Pinpoint the cell where the given text exists, returning its [x, y] midpoint coordinate. 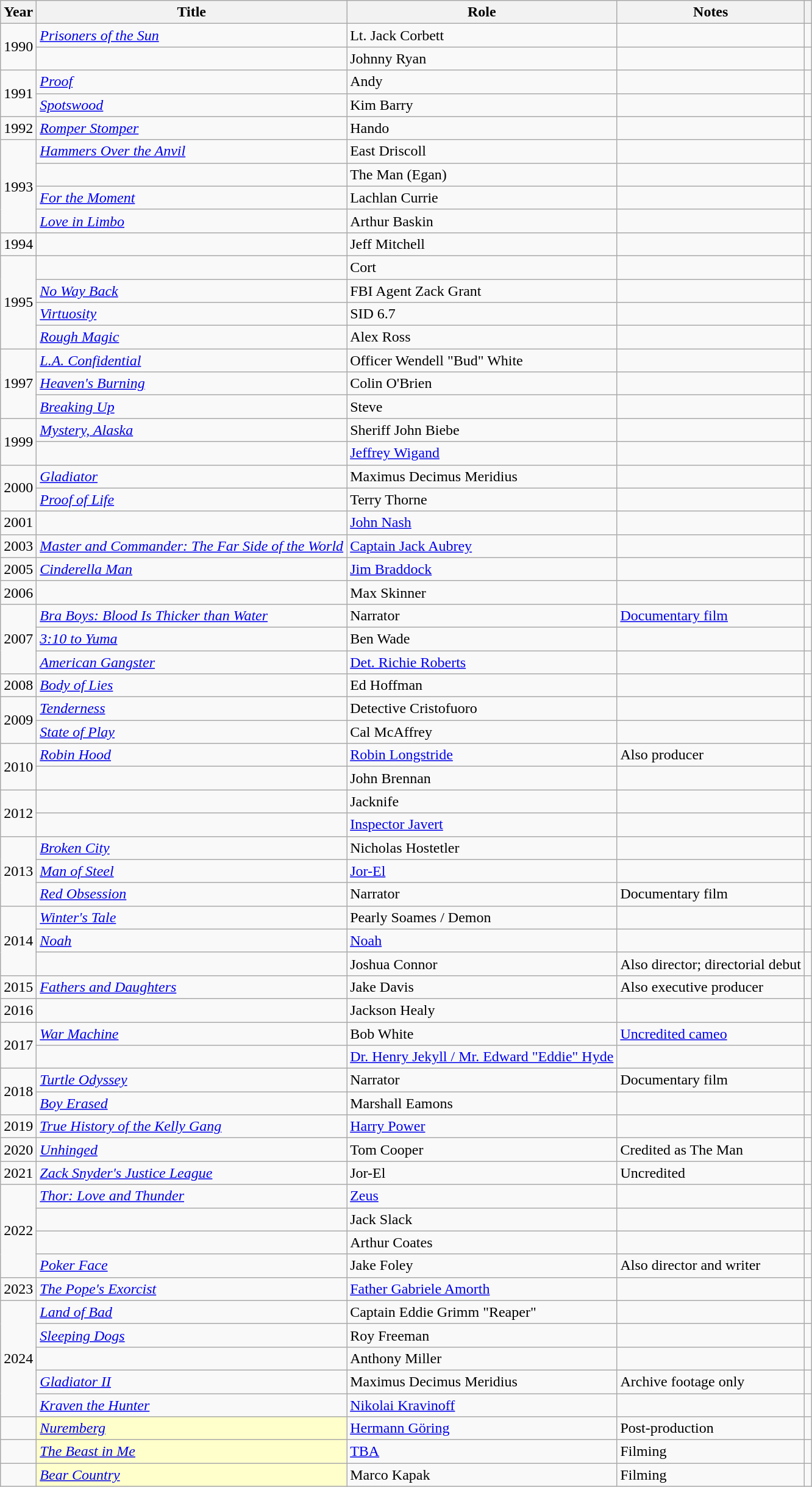
Captain Eddie Grimm "Reaper" [482, 1312]
Harry Power [482, 1127]
2008 [18, 686]
Sheriff John Biebe [482, 430]
2001 [18, 523]
2016 [18, 1010]
Pearly Soames / Demon [482, 917]
Mystery, Alaska [191, 430]
Steve [482, 407]
Tom Cooper [482, 1150]
Broken City [191, 848]
2015 [18, 987]
Jeff Mitchell [482, 244]
Proof [191, 82]
2022 [18, 1231]
Spotswood [191, 105]
Marshall Eamons [482, 1103]
Jim Braddock [482, 569]
Alex Ross [482, 337]
1992 [18, 128]
2006 [18, 592]
Red Obsession [191, 894]
Robin Hood [191, 755]
The Pope's Exorcist [191, 1289]
Jake Foley [482, 1266]
Winter's Tale [191, 917]
Arthur Coates [482, 1242]
For the Moment [191, 198]
Unhinged [191, 1150]
Lachlan Currie [482, 198]
Detective Cristofuoro [482, 709]
1997 [18, 384]
Dr. Henry Jekyll / Mr. Edward "Eddie" Hyde [482, 1057]
Anthony Miller [482, 1358]
Max Skinner [482, 592]
Fathers and Daughters [191, 987]
L.A. Confidential [191, 360]
2021 [18, 1173]
Prisoners of the Sun [191, 35]
Nikolai Kravinoff [482, 1405]
Inspector Javert [482, 825]
Rough Magic [191, 337]
1994 [18, 244]
Boy Erased [191, 1103]
Jackson Healy [482, 1010]
Terry Thorne [482, 500]
2010 [18, 767]
Marco Kapak [482, 1475]
Arthur Baskin [482, 221]
Johnny Ryan [482, 59]
Hermann Göring [482, 1428]
Body of Lies [191, 686]
Andy [482, 82]
Bear Country [191, 1475]
2020 [18, 1150]
Father Gabriele Amorth [482, 1289]
Jeffrey Wigand [482, 453]
1990 [18, 47]
Land of Bad [191, 1312]
1995 [18, 302]
Kraven the Hunter [191, 1405]
2012 [18, 813]
2024 [18, 1358]
Gladiator II [191, 1381]
Proof of Life [191, 500]
John Brennan [482, 778]
Also director; directorial debut [711, 964]
2023 [18, 1289]
3:10 to Yuma [191, 639]
Cort [482, 267]
Robin Longstride [482, 755]
2019 [18, 1127]
Jack Slack [482, 1219]
FBI Agent Zack Grant [482, 291]
Archive footage only [711, 1381]
True History of the Kelly Gang [191, 1127]
Also director and writer [711, 1266]
SID 6.7 [482, 314]
Credited as The Man [711, 1150]
Zack Snyder's Justice League [191, 1173]
Uncredited [711, 1173]
Sleeping Dogs [191, 1335]
Cal McAffrey [482, 732]
2000 [18, 488]
Hammers Over the Anvil [191, 151]
American Gangster [191, 662]
2007 [18, 639]
Captain Jack Aubrey [482, 546]
Also executive producer [711, 987]
The Beast in Me [191, 1452]
1993 [18, 186]
2013 [18, 871]
Bra Boys: Blood Is Thicker than Water [191, 615]
Jacknife [482, 801]
Tenderness [191, 709]
2018 [18, 1092]
2003 [18, 546]
Jake Davis [482, 987]
Year [18, 12]
Title [191, 12]
Zeus [482, 1196]
Colin O'Brien [482, 384]
War Machine [191, 1034]
Kim Barry [482, 105]
Roy Freeman [482, 1335]
The Man (Egan) [482, 174]
Cinderella Man [191, 569]
Also producer [711, 755]
Love in Limbo [191, 221]
Bob White [482, 1034]
Hando [482, 128]
TBA [482, 1452]
Virtuosity [191, 314]
Lt. Jack Corbett [482, 35]
2014 [18, 941]
Poker Face [191, 1266]
2017 [18, 1045]
1999 [18, 442]
State of Play [191, 732]
Man of Steel [191, 871]
Thor: Love and Thunder [191, 1196]
Breaking Up [191, 407]
Master and Commander: The Far Side of the World [191, 546]
Heaven's Burning [191, 384]
2005 [18, 569]
2009 [18, 720]
Post-production [711, 1428]
Romper Stomper [191, 128]
John Nash [482, 523]
Nuremberg [191, 1428]
Notes [711, 12]
No Way Back [191, 291]
Joshua Connor [482, 964]
Gladiator [191, 476]
Ben Wade [482, 639]
Det. Richie Roberts [482, 662]
Officer Wendell "Bud" White [482, 360]
Role [482, 12]
Ed Hoffman [482, 686]
Uncredited cameo [711, 1034]
1991 [18, 93]
Nicholas Hostetler [482, 848]
East Driscoll [482, 151]
Turtle Odyssey [191, 1080]
